Locate the cell with the specified text and output its (x, y) center coordinate. 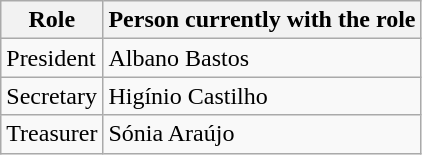
Sónia Araújo (262, 134)
Albano Bastos (262, 58)
Secretary (52, 96)
Treasurer (52, 134)
President (52, 58)
Person currently with the role (262, 20)
Higínio Castilho (262, 96)
Role (52, 20)
